Scan for the cell matching the given text and deliver its [X, Y] coordinate at center. 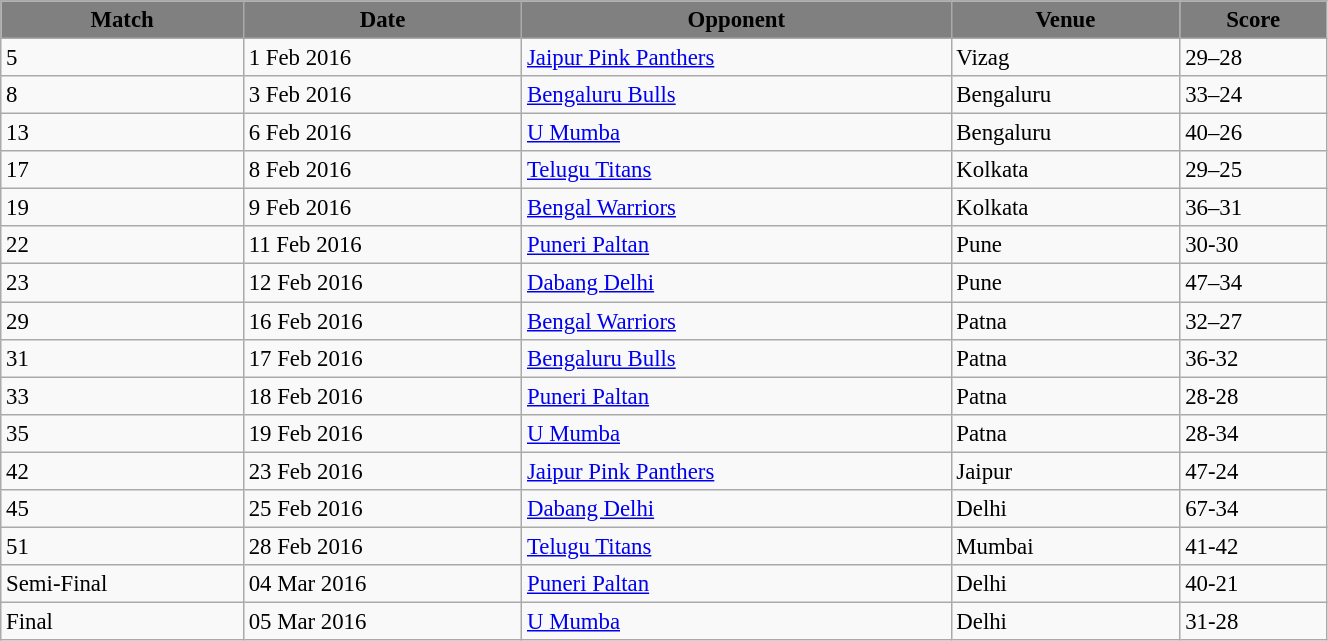
04 Mar 2016 [382, 584]
13 [122, 133]
23 [122, 283]
33–24 [1254, 95]
8 [122, 95]
Jaipur [1066, 471]
6 Feb 2016 [382, 133]
31-28 [1254, 621]
22 [122, 245]
33 [122, 396]
12 Feb 2016 [382, 283]
42 [122, 471]
36-32 [1254, 358]
17 [122, 170]
8 Feb 2016 [382, 170]
17 Feb 2016 [382, 358]
18 Feb 2016 [382, 396]
Semi-Final [122, 584]
23 Feb 2016 [382, 471]
28-28 [1254, 396]
45 [122, 509]
11 Feb 2016 [382, 245]
40–26 [1254, 133]
29 [122, 321]
47-24 [1254, 471]
Date [382, 20]
Vizag [1066, 58]
Venue [1066, 20]
67-34 [1254, 509]
9 Feb 2016 [382, 208]
5 [122, 58]
40-21 [1254, 584]
Final [122, 621]
3 Feb 2016 [382, 95]
35 [122, 433]
41-42 [1254, 546]
25 Feb 2016 [382, 509]
47–34 [1254, 283]
51 [122, 546]
19 Feb 2016 [382, 433]
Match [122, 20]
29–25 [1254, 170]
28-34 [1254, 433]
1 Feb 2016 [382, 58]
31 [122, 358]
Mumbai [1066, 546]
29–28 [1254, 58]
Opponent [736, 20]
Score [1254, 20]
05 Mar 2016 [382, 621]
36–31 [1254, 208]
32–27 [1254, 321]
19 [122, 208]
16 Feb 2016 [382, 321]
30-30 [1254, 245]
28 Feb 2016 [382, 546]
